Search for the cell housing the specified text and yield its [X, Y] center coordinate. 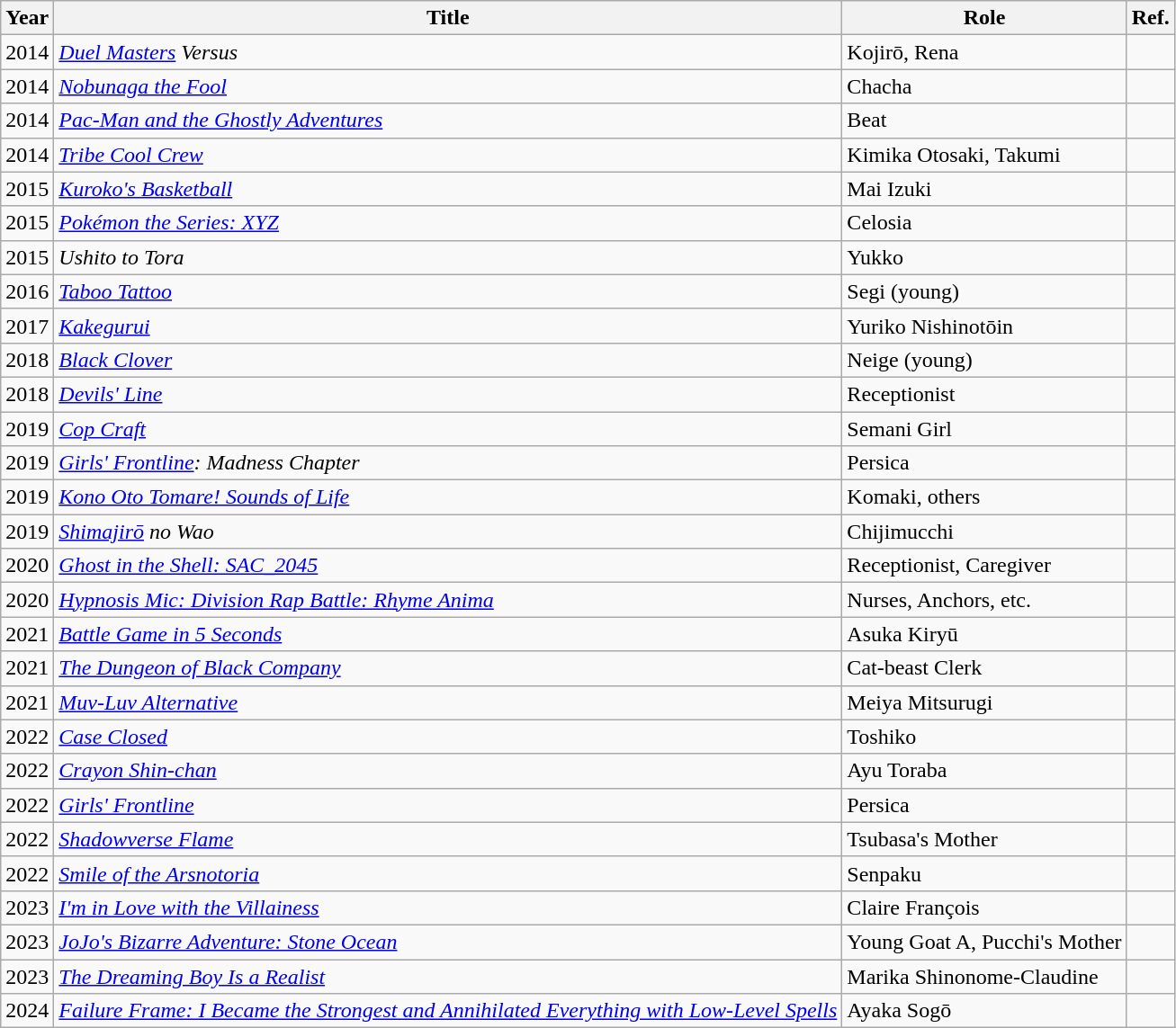
Senpaku [984, 873]
Nobunaga the Fool [448, 86]
Ushito to Tora [448, 257]
Battle Game in 5 Seconds [448, 634]
Yukko [984, 257]
Receptionist [984, 394]
Kojirō, Rena [984, 52]
Mai Izuki [984, 189]
Cat-beast Clerk [984, 668]
Devils' Line [448, 394]
Meiya Mitsurugi [984, 702]
Kimika Otosaki, Takumi [984, 155]
Hypnosis Mic: Division Rap Battle: Rhyme Anima [448, 600]
Muv-Luv Alternative [448, 702]
Duel Masters Versus [448, 52]
Ayu Toraba [984, 771]
Pac-Man and the Ghostly Adventures [448, 121]
Yuriko Nishinotōin [984, 326]
Young Goat A, Pucchi's Mother [984, 942]
Kakegurui [448, 326]
I'm in Love with the Villainess [448, 907]
JoJo's Bizarre Adventure: Stone Ocean [448, 942]
The Dungeon of Black Company [448, 668]
Girls' Frontline [448, 805]
Tsubasa's Mother [984, 839]
Kono Oto Tomare! Sounds of Life [448, 497]
Ghost in the Shell: SAC_2045 [448, 566]
Nurses, Anchors, etc. [984, 600]
Black Clover [448, 360]
Pokémon the Series: XYZ [448, 223]
Receptionist, Caregiver [984, 566]
Toshiko [984, 737]
Taboo Tattoo [448, 291]
2016 [27, 291]
Tribe Cool Crew [448, 155]
Kuroko's Basketball [448, 189]
Shimajirō no Wao [448, 532]
Komaki, others [984, 497]
The Dreaming Boy Is a Realist [448, 976]
Year [27, 18]
Ref. [1150, 18]
Segi (young) [984, 291]
Title [448, 18]
Asuka Kiryū [984, 634]
Smile of the Arsnotoria [448, 873]
2024 [27, 1011]
Ayaka Sogō [984, 1011]
Celosia [984, 223]
Chacha [984, 86]
Marika Shinonome-Claudine [984, 976]
Chijimucchi [984, 532]
Semani Girl [984, 429]
Girls' Frontline: Madness Chapter [448, 463]
Cop Craft [448, 429]
Neige (young) [984, 360]
Case Closed [448, 737]
Failure Frame: I Became the Strongest and Annihilated Everything with Low-Level Spells [448, 1011]
Role [984, 18]
Beat [984, 121]
Crayon Shin-chan [448, 771]
Shadowverse Flame [448, 839]
Claire François [984, 907]
2017 [27, 326]
